Locate the cell with the specified text and output its (x, y) center coordinate. 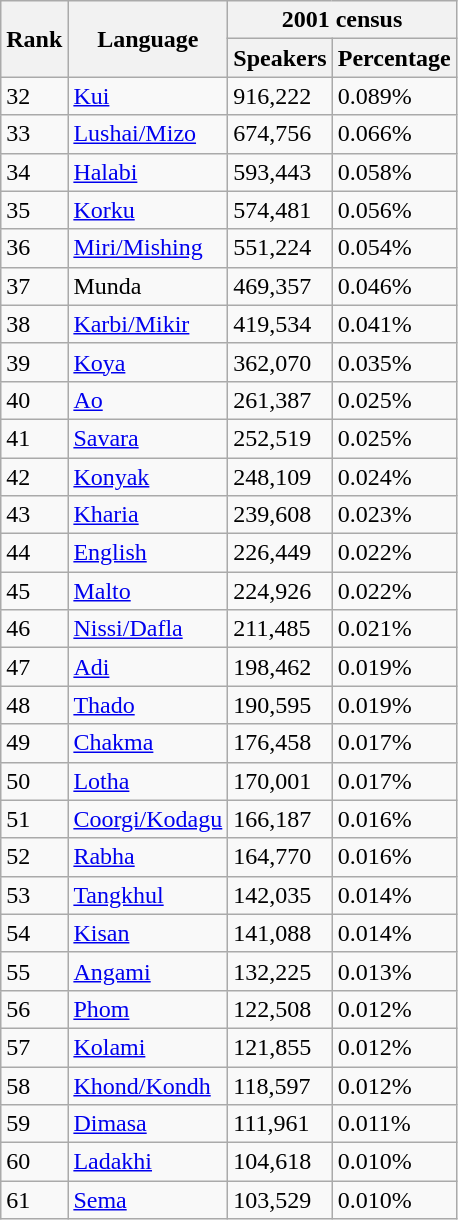
61 (34, 1200)
118,597 (280, 1085)
35 (34, 210)
40 (34, 400)
Ladakhi (148, 1162)
Angami (148, 971)
2001 census (342, 20)
55 (34, 971)
Language (148, 39)
0.046% (394, 286)
Halabi (148, 172)
551,224 (280, 248)
104,618 (280, 1162)
0.066% (394, 134)
English (148, 553)
38 (34, 324)
121,855 (280, 1047)
103,529 (280, 1200)
0.023% (394, 515)
252,519 (280, 438)
Lushai/Mizo (148, 134)
916,222 (280, 96)
132,225 (280, 971)
Phom (148, 1009)
248,109 (280, 477)
Speakers (280, 58)
49 (34, 743)
Percentage (394, 58)
Korku (148, 210)
48 (34, 705)
0.056% (394, 210)
0.035% (394, 362)
42 (34, 477)
Munda (148, 286)
Coorgi/Kodagu (148, 819)
Nissi/Dafla (148, 629)
45 (34, 591)
166,187 (280, 819)
53 (34, 895)
Dimasa (148, 1124)
674,756 (280, 134)
Adi (148, 667)
Rabha (148, 857)
0.054% (394, 248)
190,595 (280, 705)
59 (34, 1124)
Rank (34, 39)
261,387 (280, 400)
50 (34, 781)
Ao (148, 400)
34 (34, 172)
Kharia (148, 515)
Khond/Kondh (148, 1085)
56 (34, 1009)
Thado (148, 705)
57 (34, 1047)
111,961 (280, 1124)
44 (34, 553)
Miri/Mishing (148, 248)
Kisan (148, 933)
Konyak (148, 477)
0.011% (394, 1124)
41 (34, 438)
170,001 (280, 781)
Karbi/Mikir (148, 324)
Koya (148, 362)
Savara (148, 438)
47 (34, 667)
36 (34, 248)
0.089% (394, 96)
211,485 (280, 629)
362,070 (280, 362)
39 (34, 362)
142,035 (280, 895)
37 (34, 286)
52 (34, 857)
593,443 (280, 172)
33 (34, 134)
Kui (148, 96)
60 (34, 1162)
Kolami (148, 1047)
141,088 (280, 933)
469,357 (280, 286)
Sema (148, 1200)
164,770 (280, 857)
54 (34, 933)
43 (34, 515)
0.041% (394, 324)
574,481 (280, 210)
419,534 (280, 324)
198,462 (280, 667)
122,508 (280, 1009)
0.024% (394, 477)
Chakma (148, 743)
0.058% (394, 172)
46 (34, 629)
224,926 (280, 591)
32 (34, 96)
Malto (148, 591)
176,458 (280, 743)
Tangkhul (148, 895)
51 (34, 819)
0.013% (394, 971)
0.021% (394, 629)
58 (34, 1085)
239,608 (280, 515)
226,449 (280, 553)
Lotha (148, 781)
